Extract the (X, Y) coordinate from the center of the cell holding the provided text.  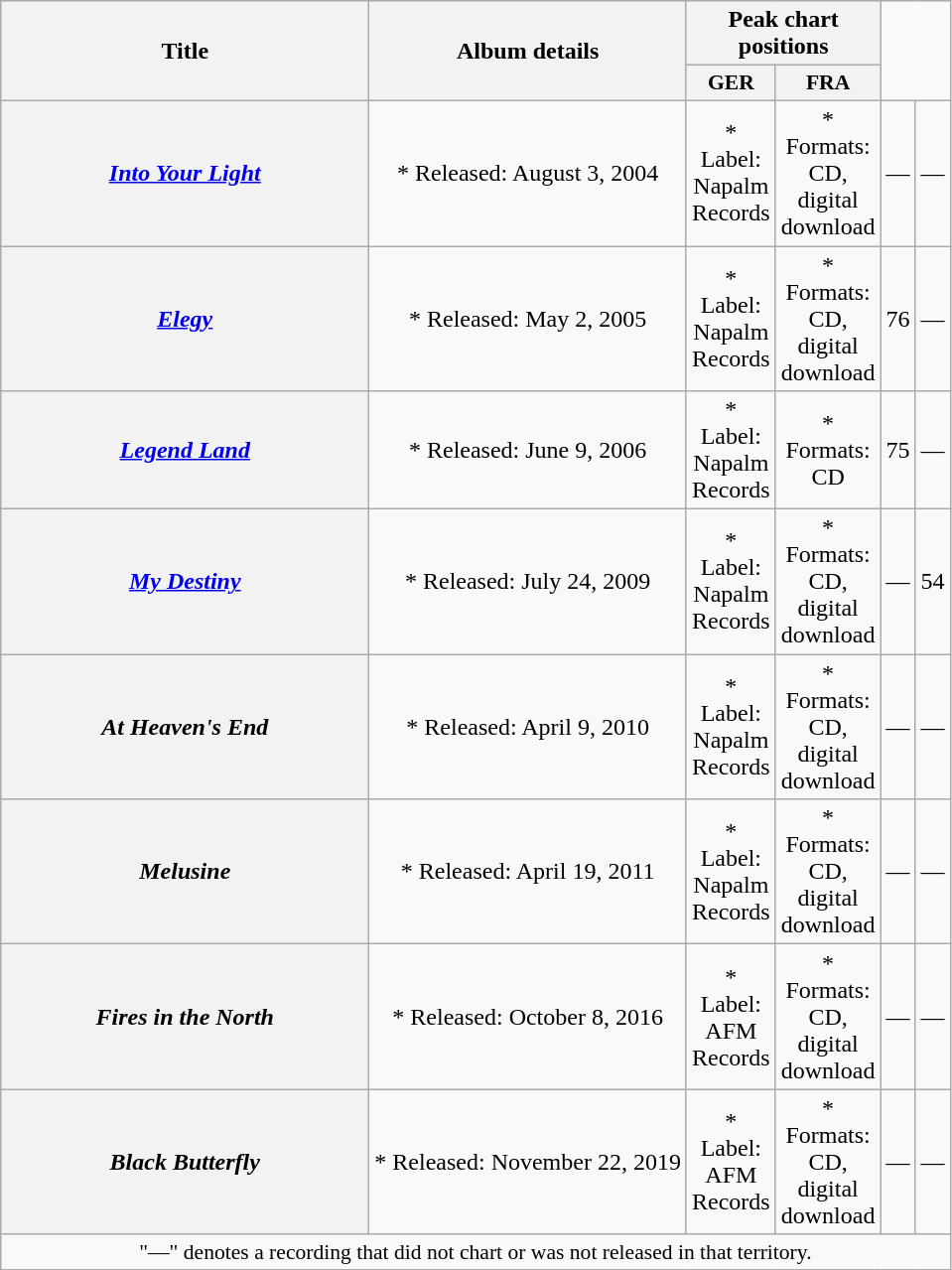
Melusine (185, 872)
FRA (828, 83)
Peak chart positions (782, 34)
"—" denotes a recording that did not chart or was not released in that territory. (476, 1252)
* Released: April 19, 2011 (528, 872)
* Released: May 2, 2005 (528, 319)
My Destiny (185, 582)
* Released: June 9, 2006 (528, 451)
* Released: November 22, 2019 (528, 1162)
Legend Land (185, 451)
Into Your Light (185, 173)
Title (185, 52)
Album details (528, 52)
* Released: April 9, 2010 (528, 727)
* Formats: CD (828, 451)
* Released: October 8, 2016 (528, 1017)
GER (731, 83)
Black Butterfly (185, 1162)
Elegy (185, 319)
Fires in the North (185, 1017)
76 (897, 319)
* Released: July 24, 2009 (528, 582)
At Heaven's End (185, 727)
* Released: August 3, 2004 (528, 173)
54 (933, 582)
75 (897, 451)
